Provide the [X, Y] coordinate of the cell's center where the given text is located.  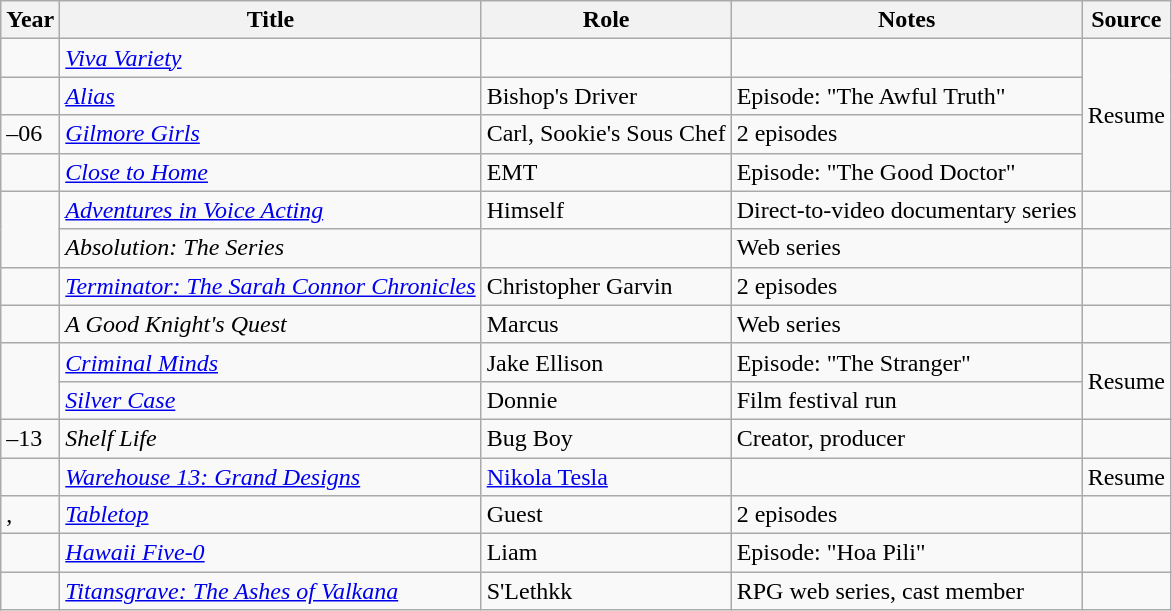
Notes [906, 20]
Direct-to-video documentary series [906, 210]
Title [270, 20]
Christopher Garvin [606, 286]
Silver Case [270, 400]
Carl, Sookie's Sous Chef [606, 134]
Close to Home [270, 172]
Role [606, 20]
, [30, 515]
EMT [606, 172]
Hawaii Five-0 [270, 553]
Jake Ellison [606, 362]
Source [1126, 20]
Alias [270, 96]
Donnie [606, 400]
Himself [606, 210]
Film festival run [906, 400]
Episode: "The Awful Truth" [906, 96]
–06 [30, 134]
Episode: "Hoa Pili" [906, 553]
Absolution: The Series [270, 248]
Bug Boy [606, 438]
Creator, producer [906, 438]
Titansgrave: The Ashes of Valkana [270, 591]
Criminal Minds [270, 362]
Bishop's Driver [606, 96]
Nikola Tesla [606, 477]
Year [30, 20]
Viva Variety [270, 58]
Guest [606, 515]
Episode: "The Stranger" [906, 362]
Shelf Life [270, 438]
RPG web series, cast member [906, 591]
Adventures in Voice Acting [270, 210]
A Good Knight's Quest [270, 324]
Marcus [606, 324]
Terminator: The Sarah Connor Chronicles [270, 286]
S'Lethkk [606, 591]
Liam [606, 553]
Tabletop [270, 515]
Gilmore Girls [270, 134]
Episode: "The Good Doctor" [906, 172]
Warehouse 13: Grand Designs [270, 477]
–13 [30, 438]
